Identify which cell holds the provided text, then report its (X, Y) central coordinate. 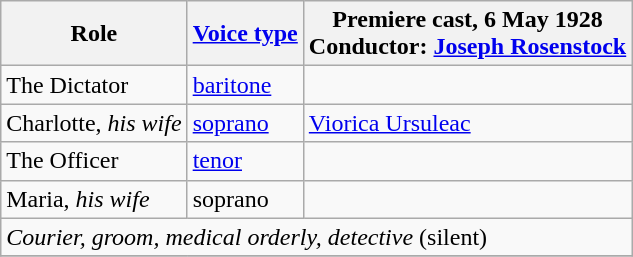
Premiere cast, 6 May 1928Conductor: Joseph Rosenstock (467, 34)
Role (94, 34)
Viorica Ursuleac (467, 123)
Maria, his wife (94, 199)
Courier, groom, medical orderly, detective (silent) (316, 237)
baritone (245, 85)
tenor (245, 161)
The Dictator (94, 85)
Charlotte, his wife (94, 123)
Voice type (245, 34)
The Officer (94, 161)
